Pinpoint the cell where the given text exists, returning its [X, Y] midpoint coordinate. 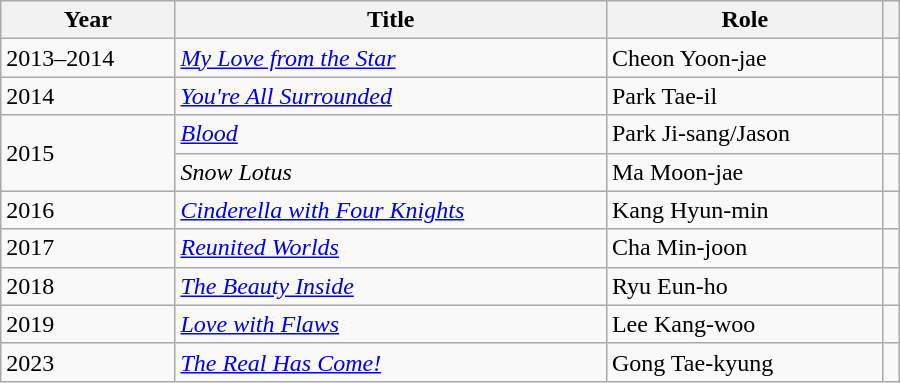
Cinderella with Four Knights [390, 210]
Kang Hyun-min [744, 210]
Love with Flaws [390, 324]
2023 [88, 362]
2015 [88, 153]
Ma Moon-jae [744, 172]
Gong Tae-kyung [744, 362]
2013–2014 [88, 58]
Lee Kang-woo [744, 324]
Park Tae-il [744, 96]
2014 [88, 96]
The Real Has Come! [390, 362]
Blood [390, 134]
Cheon Yoon-jae [744, 58]
Park Ji-sang/Jason [744, 134]
2018 [88, 286]
Cha Min-joon [744, 248]
You're All Surrounded [390, 96]
My Love from the Star [390, 58]
The Beauty Inside [390, 286]
Reunited Worlds [390, 248]
Snow Lotus [390, 172]
2016 [88, 210]
2017 [88, 248]
Year [88, 20]
Role [744, 20]
Title [390, 20]
Ryu Eun-ho [744, 286]
2019 [88, 324]
